Scan for the cell matching the given text and deliver its [X, Y] coordinate at center. 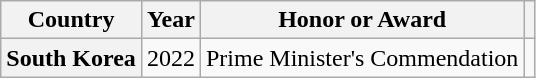
Year [170, 20]
Honor or Award [362, 20]
Country [72, 20]
South Korea [72, 58]
2022 [170, 58]
Prime Minister's Commendation [362, 58]
